Return the [x, y] coordinate for the center point of the cell that contains the specified text.  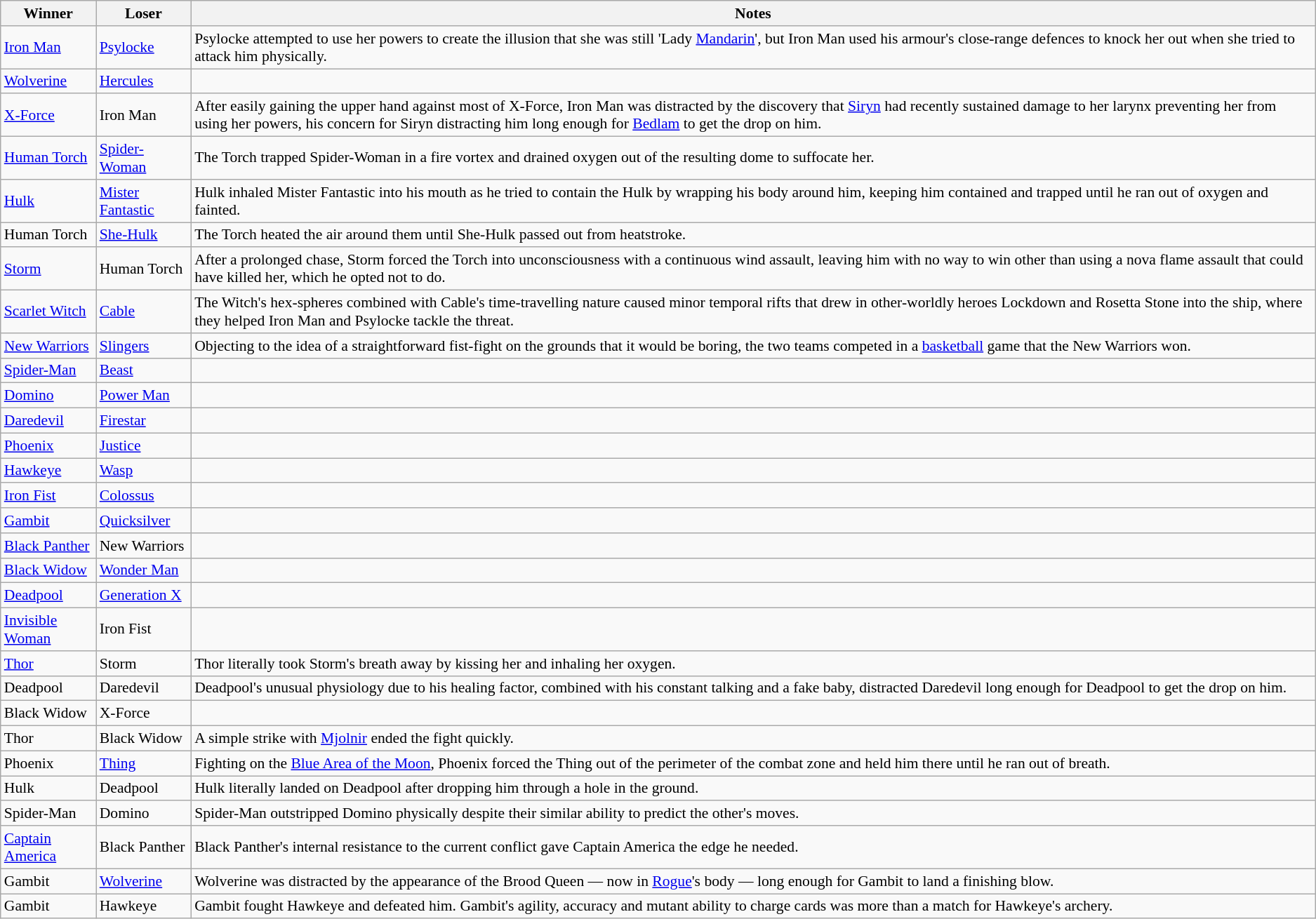
Cable [143, 311]
Wolverine was distracted by the appearance of the Brood Queen — now in Rogue's body — long enough for Gambit to land a finishing blow. [753, 881]
Gambit fought Hawkeye and defeated him. Gambit's agility, accuracy and mutant ability to charge cards was more than a match for Hawkeye's archery. [753, 906]
Colossus [143, 496]
Thing [143, 763]
Power Man [143, 396]
Spider-Man outstripped Domino physically despite their similar ability to predict the other's moves. [753, 814]
Notes [753, 13]
Beast [143, 370]
Scarlet Witch [48, 311]
She-Hulk [143, 235]
Hercules [143, 81]
Justice [143, 445]
Quicksilver [143, 521]
Loser [143, 13]
The Torch heated the air around them until She-Hulk passed out from heatstroke. [753, 235]
A simple strike with Mjolnir ended the fight quickly. [753, 739]
Wonder Man [143, 570]
Wasp [143, 471]
Generation X [143, 596]
The Torch trapped Spider-Woman in a fire vortex and drained oxygen out of the resulting dome to suffocate her. [753, 159]
Firestar [143, 421]
Psylocke [143, 48]
Captain America [48, 847]
Thor literally took Storm's breath away by kissing her and inhaling her oxygen. [753, 664]
Spider-Woman [143, 159]
Hulk literally landed on Deadpool after dropping him through a hole in the ground. [753, 789]
Winner [48, 13]
Invisible Woman [48, 630]
Mister Fantastic [143, 201]
Slingers [143, 346]
Black Panther's internal resistance to the current conflict gave Captain America the edge he needed. [753, 847]
